Pinpoint the cell where the given text exists, returning its (X, Y) midpoint coordinate. 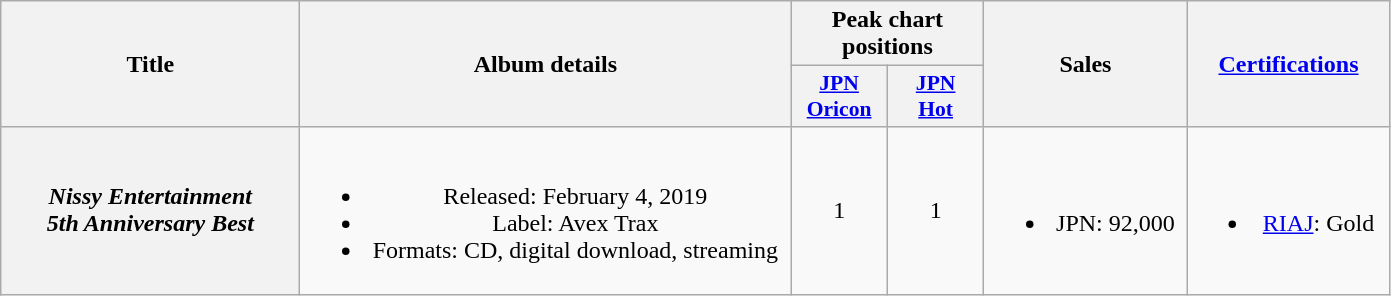
JPNHot (936, 96)
JPNOricon (840, 96)
Sales (1086, 64)
JPN: 92,000 (1086, 210)
Nissy Entertainment 5th Anniversary Best (150, 210)
Title (150, 64)
RIAJ: Gold (1288, 210)
Peak chart positions (888, 34)
Certifications (1288, 64)
Album details (546, 64)
Released: February 4, 2019Label: Avex TraxFormats: CD, digital download, streaming (546, 210)
